Pinpoint the cell where the given text exists, returning its (X, Y) midpoint coordinate. 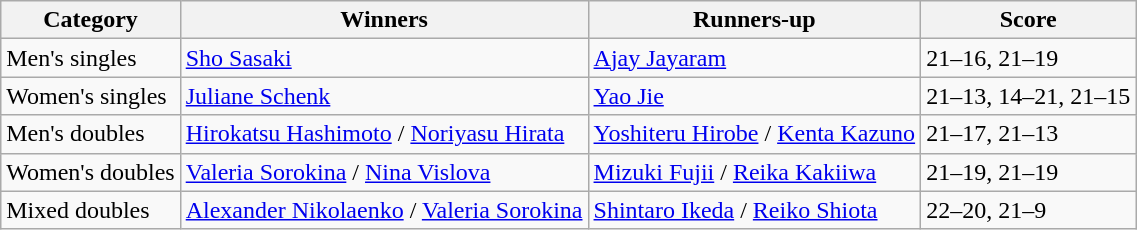
Category (90, 20)
Shintaro Ikeda / Reiko Shiota (754, 210)
21–13, 14–21, 21–15 (1028, 96)
Ajay Jayaram (754, 58)
Winners (384, 20)
Mizuki Fujii / Reika Kakiiwa (754, 172)
Juliane Schenk (384, 96)
Runners-up (754, 20)
Sho Sasaki (384, 58)
Valeria Sorokina / Nina Vislova (384, 172)
Yao Jie (754, 96)
Men's singles (90, 58)
Hirokatsu Hashimoto / Noriyasu Hirata (384, 134)
21–19, 21–19 (1028, 172)
Women's doubles (90, 172)
Score (1028, 20)
21–16, 21–19 (1028, 58)
Men's doubles (90, 134)
Women's singles (90, 96)
Alexander Nikolaenko / Valeria Sorokina (384, 210)
Yoshiteru Hirobe / Kenta Kazuno (754, 134)
22–20, 21–9 (1028, 210)
Mixed doubles (90, 210)
21–17, 21–13 (1028, 134)
